Output the [X, Y] coordinate of the center of the cell containing the given text.  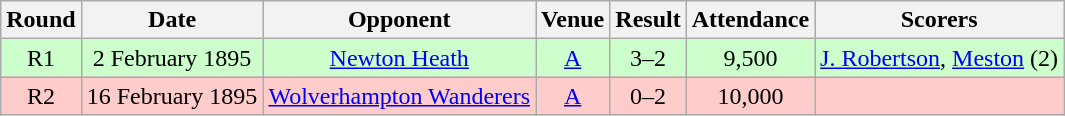
R1 [41, 58]
9,500 [750, 58]
16 February 1895 [172, 96]
Round [41, 20]
10,000 [750, 96]
Date [172, 20]
Scorers [940, 20]
Newton Heath [400, 58]
J. Robertson, Meston (2) [940, 58]
Opponent [400, 20]
Attendance [750, 20]
Result [648, 20]
Venue [573, 20]
0–2 [648, 96]
R2 [41, 96]
3–2 [648, 58]
Wolverhampton Wanderers [400, 96]
2 February 1895 [172, 58]
